Detect which cell encompasses the target text, then output its [X, Y] center coordinate. 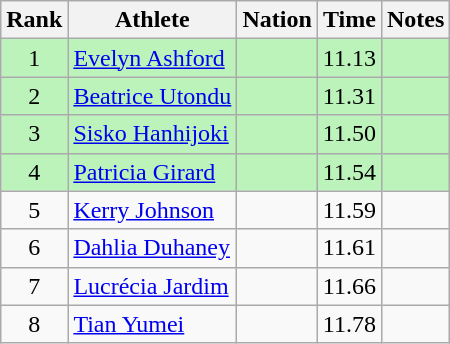
11.66 [349, 286]
11.61 [349, 248]
Sisko Hanhijoki [152, 134]
7 [34, 286]
Notes [415, 20]
Evelyn Ashford [152, 58]
Athlete [152, 20]
4 [34, 172]
11.59 [349, 210]
5 [34, 210]
11.78 [349, 324]
Dahlia Duhaney [152, 248]
3 [34, 134]
Nation [277, 20]
11.13 [349, 58]
8 [34, 324]
Kerry Johnson [152, 210]
Time [349, 20]
Tian Yumei [152, 324]
11.31 [349, 96]
Beatrice Utondu [152, 96]
11.50 [349, 134]
11.54 [349, 172]
2 [34, 96]
Lucrécia Jardim [152, 286]
1 [34, 58]
Rank [34, 20]
Patricia Girard [152, 172]
6 [34, 248]
